Output the [x, y] coordinate of the center of the cell containing the given text.  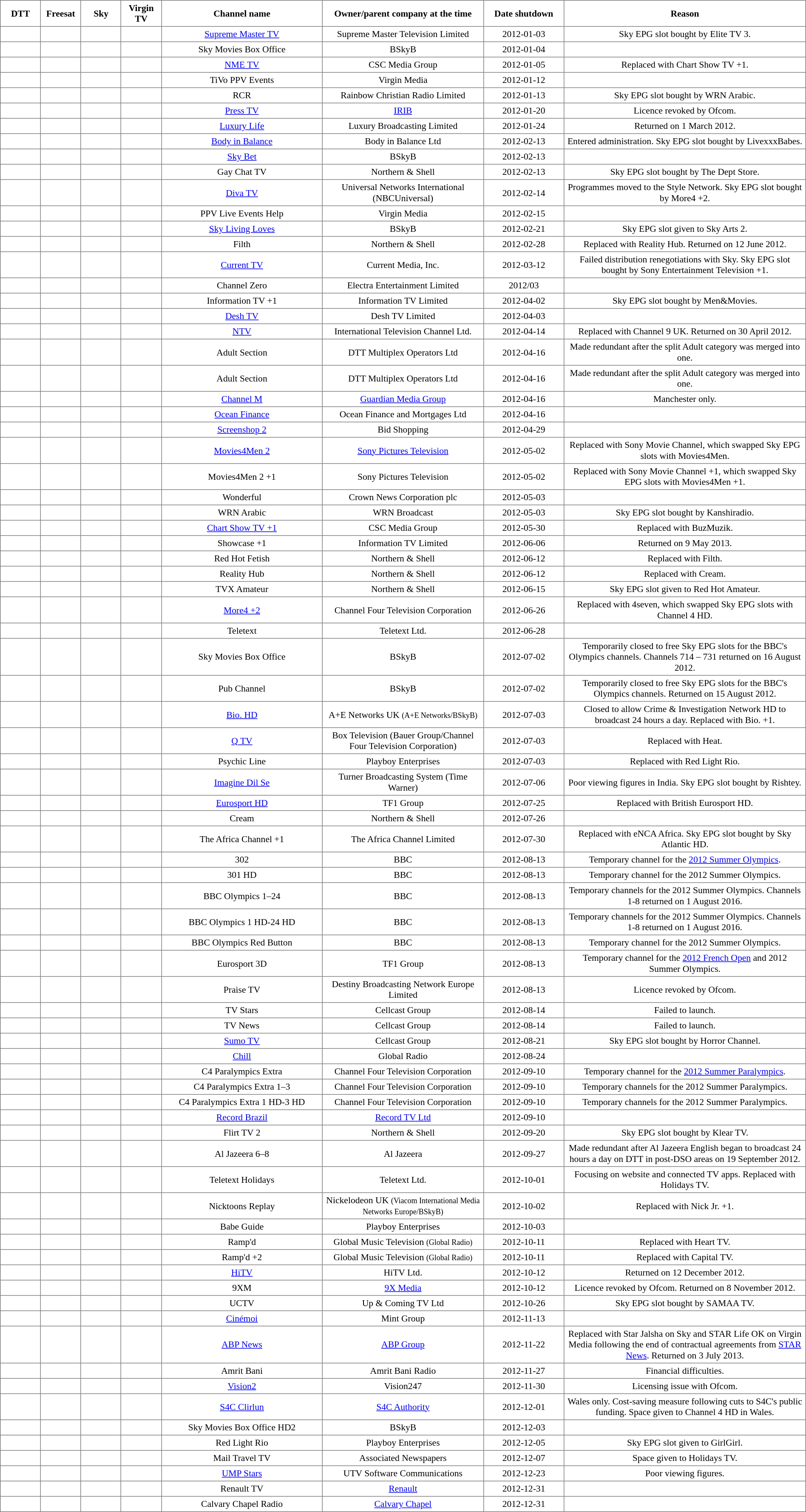
Up & Coming TV Ltd [403, 1303]
Replaced with Channel 9 UK. Returned on 30 April 2012. [685, 331]
Returned on 1 March 2012. [685, 126]
Amrit Bani [242, 1371]
2012-01-05 [524, 65]
Replaced with Sony Movie Channel, which swapped Sky EPG slots with Movies4Men. [685, 450]
Replaced with Heart TV. [685, 1242]
Temporarily closed to free Sky EPG slots for the BBC's Olympics channels. Channels 714 – 731 returned on 16 August 2012. [685, 657]
Failed distribution renegotiations with Sky. Sky EPG slot bought by Sony Entertainment Television +1. [685, 265]
2012-12-01 [524, 1407]
TiVo PPV Events [242, 80]
Q TV [242, 741]
Global Radio [403, 1056]
Vision247 [403, 1386]
2012-01-03 [524, 34]
9X Media [403, 1288]
WRN Broadcast [403, 513]
Teletext [242, 631]
Screenshop 2 [242, 430]
Electra Entertainment Limited [403, 285]
Renault [403, 1489]
C4 Paralympics Extra 1 HD-3 HD [242, 1102]
Sky Living Loves [242, 229]
Chill [242, 1056]
TV News [242, 1025]
Poor viewing figures. [685, 1473]
Movies4Men 2 +1 [242, 477]
Associated Newspapers [403, 1458]
2012-01-12 [524, 80]
Programmes moved to the Style Network. Sky EPG slot bought by More4 +2. [685, 193]
Calvary Chapel Radio [242, 1504]
Sky EPG slot bought by Klear TV. [685, 1133]
301 HD [242, 875]
Gay Chat TV [242, 172]
Sky EPG slot bought by Horror Channel. [685, 1041]
Sky Bet [242, 157]
Luxury Life [242, 126]
Pub Channel [242, 689]
Wales only. Cost-saving measure following cuts to S4C's public funding. Space given to Channel 4 HD in Wales. [685, 1407]
Desh TV Limited [403, 316]
Psychic Line [242, 761]
Channel M [242, 399]
Temporary channel for the 2012 French Open and 2012 Summer Olympics. [685, 963]
TVX Amateur [242, 589]
The Africa Channel Limited [403, 839]
Bio. HD [242, 715]
2012-05-30 [524, 528]
2012-04-02 [524, 301]
Nickelodeon UK (Viacom International Media Networks Europe/BSkyB) [403, 1206]
Replaced with Capital TV. [685, 1257]
2012-10-03 [524, 1227]
Universal Networks International (NBCUniversal) [403, 193]
2012-08-21 [524, 1041]
Replaced with Nick Jr. +1. [685, 1206]
C4 Paralympics Extra [242, 1071]
PPV Live Events Help [242, 214]
302 [242, 860]
Filth [242, 244]
Owner/parent company at the time [403, 14]
Temporarily closed to free Sky EPG slots for the BBC's Olympics channels. Returned on 15 August 2012. [685, 689]
Mint Group [403, 1318]
Red Hot Fetish [242, 558]
2012-09-20 [524, 1133]
NME TV [242, 65]
2012-08-24 [524, 1056]
Date shutdown [524, 14]
2012-07-06 [524, 782]
2012-01-13 [524, 95]
RCR [242, 95]
2012-12-03 [524, 1427]
2012-11-30 [524, 1386]
2012-03-12 [524, 265]
Crown News Corporation plc [403, 497]
2012-12-07 [524, 1458]
2012-11-27 [524, 1371]
Supreme Master TV [242, 34]
2012-02-21 [524, 229]
Reason [685, 14]
Chart Show TV +1 [242, 528]
UCTV [242, 1303]
BBC Olympics 1 HD-24 HD [242, 922]
Sky Movies Box Office HD2 [242, 1427]
Sky EPG slot given to Red Hot Amateur. [685, 589]
Praise TV [242, 990]
Supreme Master Television Limited [403, 34]
Returned on 9 May 2013. [685, 543]
Press TV [242, 111]
2012-11-22 [524, 1345]
Focusing on website and connected TV apps. Replaced with Holidays TV. [685, 1180]
Sky EPG slot bought by WRN Arabic. [685, 95]
2012-04-29 [524, 430]
Made redundant after Al Jazeera English began to broadcast 24 hours a day on DTT in post-DSO areas on 19 September 2012. [685, 1153]
Current Media, Inc. [403, 265]
Reality Hub [242, 574]
Sky EPG slot bought by The Dept Store. [685, 172]
BBC Olympics 1–24 [242, 896]
2012-04-14 [524, 331]
Returned on 12 December 2012. [685, 1273]
2012-10-26 [524, 1303]
Channel name [242, 14]
Sumo TV [242, 1041]
A+E Networks UK (A+E Networks/BSkyB) [403, 715]
Al Jazeera 6–8 [242, 1153]
TV Stars [242, 1010]
Vision2 [242, 1386]
Virgin TV [141, 14]
Showcase +1 [242, 543]
Sky EPG slot bought by Kanshiradio. [685, 513]
Red Light Rio [242, 1443]
HiTV Ltd. [403, 1273]
Sky EPG slot bought by Men&Movies. [685, 301]
C4 Paralympics Extra 1–3 [242, 1087]
DTT [20, 14]
Sky [101, 14]
2012-06-15 [524, 589]
The Africa Channel +1 [242, 839]
Eurosport 3D [242, 963]
Guardian Media Group [403, 399]
International Television Channel Ltd. [403, 331]
BBC Olympics Red Button [242, 943]
S4C Clirlun [242, 1407]
Ramp'd [242, 1242]
2012-07-26 [524, 818]
Temporary channel for the 2012 Summer Paralympics. [685, 1071]
ABP Group [403, 1345]
Eurosport HD [242, 803]
Financial difficulties. [685, 1371]
WRN Arabic [242, 513]
2012-01-20 [524, 111]
2012-07-30 [524, 839]
Replaced with British Eurosport HD. [685, 803]
Current TV [242, 265]
Al Jazeera [403, 1153]
Box Television (Bauer Group/Channel Four Television Corporation) [403, 741]
Movies4Men 2 [242, 450]
2012-10-01 [524, 1180]
2012-06-06 [524, 543]
Closed to allow Crime & Investigation Network HD to broadcast 24 hours a day. Replaced with Bio. +1. [685, 715]
Replaced with BuzMuzik. [685, 528]
Body in Balance Ltd [403, 141]
Replaced with Heat. [685, 741]
Manchester only. [685, 399]
IRIB [403, 111]
S4C Authority [403, 1407]
Replaced with Filth. [685, 558]
Teletext Holidays [242, 1180]
2012-01-24 [524, 126]
Replaced with Reality Hub. Returned on 12 June 2012. [685, 244]
Replaced with 4seven, which swapped Sky EPG slots with Channel 4 HD. [685, 610]
UMP Stars [242, 1473]
Information TV +1 [242, 301]
2012-11-13 [524, 1318]
Flirt TV 2 [242, 1133]
HiTV [242, 1273]
Channel Zero [242, 285]
UTV Software Communications [403, 1473]
Nicktoons Replay [242, 1206]
Cream [242, 818]
Imagine Dil Se [242, 782]
Ramp'd +2 [242, 1257]
2012-04-03 [524, 316]
2012-06-28 [524, 631]
2012/03 [524, 285]
Replaced with Sony Movie Channel +1, which swapped Sky EPG slots with Movies4Men +1. [685, 477]
Ocean Finance and Mortgages Ltd [403, 414]
2012-02-15 [524, 214]
2012-06-26 [524, 610]
Sky EPG slot bought by Elite TV 3. [685, 34]
2012-01-04 [524, 49]
Turner Broadcasting System (Time Warner) [403, 782]
2012-07-25 [524, 803]
Cinémoi [242, 1318]
Replaced with Red Light Rio. [685, 761]
Sky EPG slot given to GirlGirl. [685, 1443]
Sky EPG slot bought by SAMAA TV. [685, 1303]
Desh TV [242, 316]
Replaced with Cream. [685, 574]
Destiny Broadcasting Network Europe Limited [403, 990]
2012-02-28 [524, 244]
ABP News [242, 1345]
Ocean Finance [242, 414]
2012-09-27 [524, 1153]
Rainbow Christian Radio Limited [403, 95]
NTV [242, 331]
Record Brazil [242, 1117]
Renault TV [242, 1489]
More4 +2 [242, 610]
Replaced with Chart Show TV +1. [685, 65]
Mail Travel TV [242, 1458]
Wonderful [242, 497]
Space given to Holidays TV. [685, 1458]
Sky EPG slot given to Sky Arts 2. [685, 229]
Entered administration. Sky EPG slot bought by LivexxxBabes. [685, 141]
Amrit Bani Radio [403, 1371]
Calvary Chapel [403, 1504]
Record TV Ltd [403, 1117]
Luxury Broadcasting Limited [403, 126]
Babe Guide [242, 1227]
Body in Balance [242, 141]
9XM [242, 1288]
Freesat [60, 14]
Licensing issue with Ofcom. [685, 1386]
Diva TV [242, 193]
Bid Shopping [403, 430]
Licence revoked by Ofcom. Returned on 8 November 2012. [685, 1288]
2012-12-05 [524, 1443]
2012-02-14 [524, 193]
Poor viewing figures in India. Sky EPG slot bought by Rishtey. [685, 782]
2012-12-23 [524, 1473]
2012-10-02 [524, 1206]
Replaced with eNCA Africa. Sky EPG slot bought by Sky Atlantic HD. [685, 839]
